Pinpoint the cell where the given text exists, returning its (X, Y) midpoint coordinate. 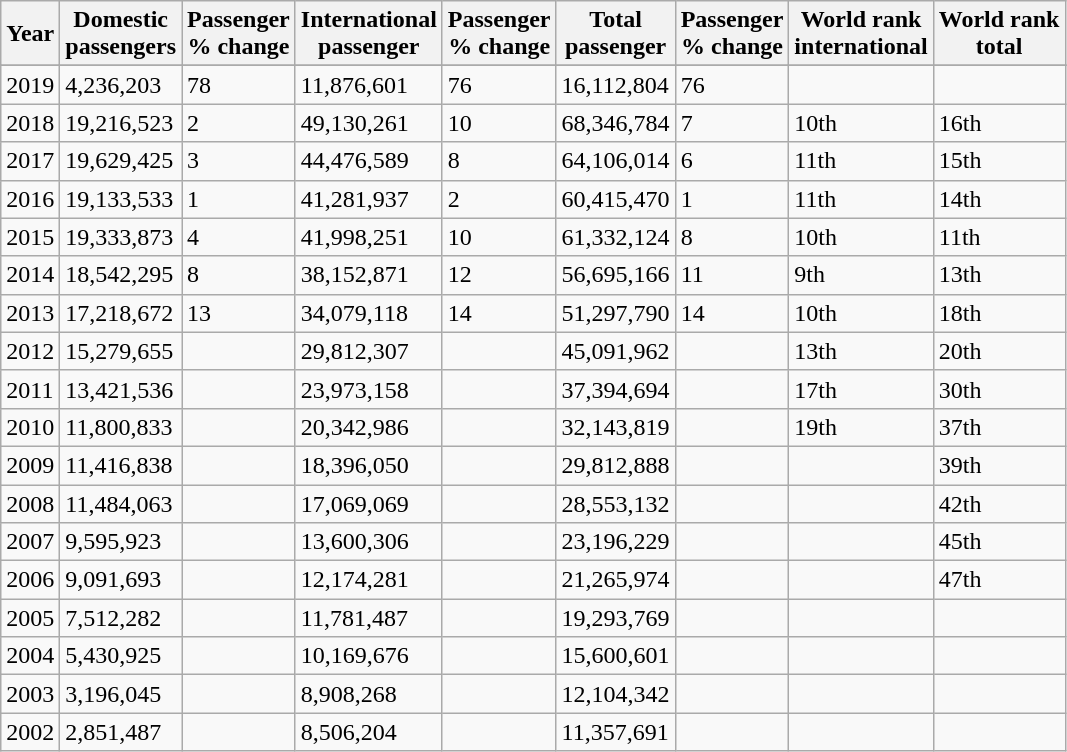
23,196,229 (616, 542)
Domestic passengers (121, 34)
47th (999, 580)
2003 (30, 694)
2004 (30, 656)
60,415,470 (616, 199)
23,973,158 (368, 389)
2010 (30, 427)
64,106,014 (616, 161)
19th (861, 427)
11,781,487 (368, 618)
19,333,873 (121, 237)
Year (30, 34)
2006 (30, 580)
11,416,838 (121, 465)
2014 (30, 275)
9,091,693 (121, 580)
12,104,342 (616, 694)
30th (999, 389)
4,236,203 (121, 85)
18th (999, 313)
11,876,601 (368, 85)
11,357,691 (616, 732)
41,281,937 (368, 199)
International passenger (368, 34)
19,293,769 (616, 618)
5,430,925 (121, 656)
12 (499, 275)
37,394,694 (616, 389)
38,152,871 (368, 275)
56,695,166 (616, 275)
19,133,533 (121, 199)
2005 (30, 618)
15,279,655 (121, 351)
8,908,268 (368, 694)
29,812,888 (616, 465)
18,396,050 (368, 465)
78 (239, 85)
20th (999, 351)
28,553,132 (616, 503)
3,196,045 (121, 694)
49,130,261 (368, 123)
41,998,251 (368, 237)
2002 (30, 732)
16th (999, 123)
2008 (30, 503)
8,506,204 (368, 732)
13,600,306 (368, 542)
Total passenger (616, 34)
68,346,784 (616, 123)
2,851,487 (121, 732)
2019 (30, 85)
13 (239, 313)
3 (239, 161)
10,169,676 (368, 656)
14th (999, 199)
12,174,281 (368, 580)
17th (861, 389)
32,143,819 (616, 427)
9th (861, 275)
2016 (30, 199)
6 (732, 161)
51,297,790 (616, 313)
2011 (30, 389)
15th (999, 161)
45,091,962 (616, 351)
39th (999, 465)
4 (239, 237)
19,629,425 (121, 161)
19,216,523 (121, 123)
29,812,307 (368, 351)
11,800,833 (121, 427)
42th (999, 503)
20,342,986 (368, 427)
13,421,536 (121, 389)
61,332,124 (616, 237)
37th (999, 427)
2015 (30, 237)
9,595,923 (121, 542)
11,484,063 (121, 503)
45th (999, 542)
15,600,601 (616, 656)
21,265,974 (616, 580)
7 (732, 123)
2018 (30, 123)
17,069,069 (368, 503)
7,512,282 (121, 618)
2007 (30, 542)
World rank international (861, 34)
2017 (30, 161)
16,112,804 (616, 85)
18,542,295 (121, 275)
World rank total (999, 34)
2013 (30, 313)
2009 (30, 465)
44,476,589 (368, 161)
17,218,672 (121, 313)
34,079,118 (368, 313)
2012 (30, 351)
11 (732, 275)
